Determine the (X, Y) coordinate at the center of the cell enclosing the given text.  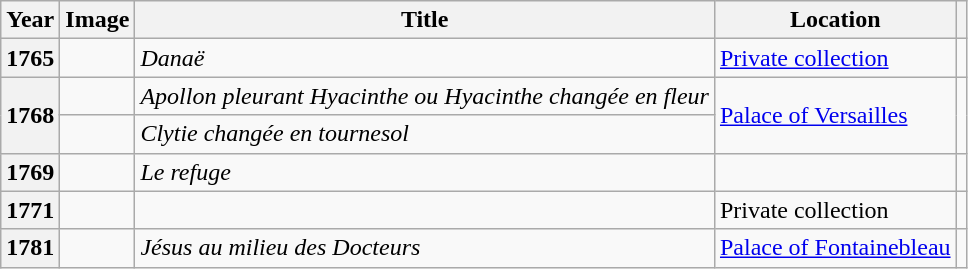
Jésus au milieu des Docteurs (425, 248)
1765 (30, 58)
Le refuge (425, 172)
Palace of Versailles (835, 115)
Apollon pleurant Hyacinthe ou Hyacinthe changée en fleur (425, 96)
Title (425, 20)
Danaë (425, 58)
1768 (30, 115)
Year (30, 20)
1771 (30, 210)
1769 (30, 172)
Palace of Fontainebleau (835, 248)
Location (835, 20)
Clytie changée en tournesol (425, 134)
1781 (30, 248)
Image (98, 20)
